Detect which cell encompasses the target text, then output its [X, Y] center coordinate. 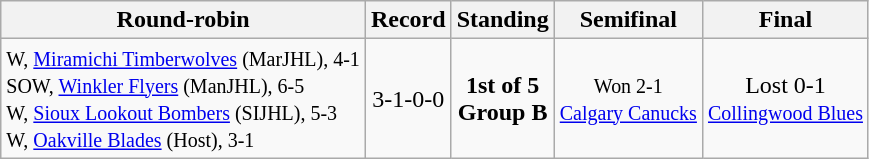
1st of 5 Group B [502, 98]
Lost 0-1Collingwood Blues [785, 98]
Record [408, 20]
W, Miramichi Timberwolves (MarJHL), 4-1SOW, Winkler Flyers (ManJHL), 6-5W, Sioux Lookout Bombers (SIJHL), 5-3W, Oakville Blades (Host), 3-1 [184, 98]
Won 2-1Calgary Canucks [628, 98]
Semifinal [628, 20]
3-1-0-0 [408, 98]
Round-robin [184, 20]
Final [785, 20]
Standing [502, 20]
